Pinpoint the cell where the given text exists, returning its (X, Y) midpoint coordinate. 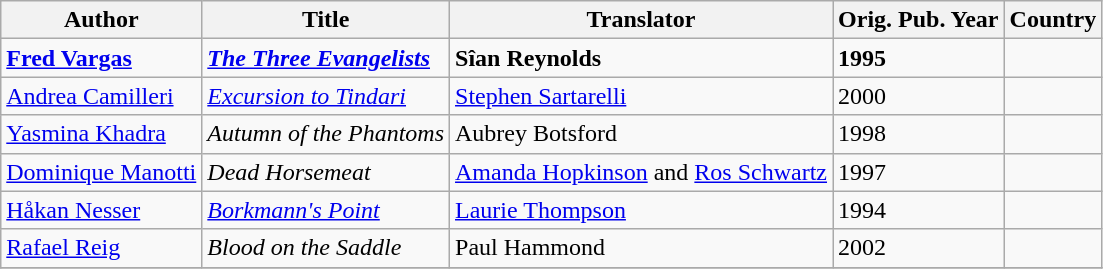
1997 (918, 172)
1994 (918, 210)
Aubrey Botsford (642, 134)
1995 (918, 58)
Borkmann's Point (326, 210)
Autumn of the Phantoms (326, 134)
Excursion to Tindari (326, 96)
2002 (918, 248)
Title (326, 20)
Håkan Nesser (102, 210)
Country (1053, 20)
The Three Evangelists (326, 58)
Fred Vargas (102, 58)
Rafael Reig (102, 248)
Orig. Pub. Year (918, 20)
2000 (918, 96)
Dominique Manotti (102, 172)
Yasmina Khadra (102, 134)
Author (102, 20)
1998 (918, 134)
Dead Horsemeat (326, 172)
Sîan Reynolds (642, 58)
Blood on the Saddle (326, 248)
Translator (642, 20)
Laurie Thompson (642, 210)
Paul Hammond (642, 248)
Stephen Sartarelli (642, 96)
Andrea Camilleri (102, 96)
Amanda Hopkinson and Ros Schwartz (642, 172)
